From the cell containing the given text, extract its center point as (x, y) coordinate. 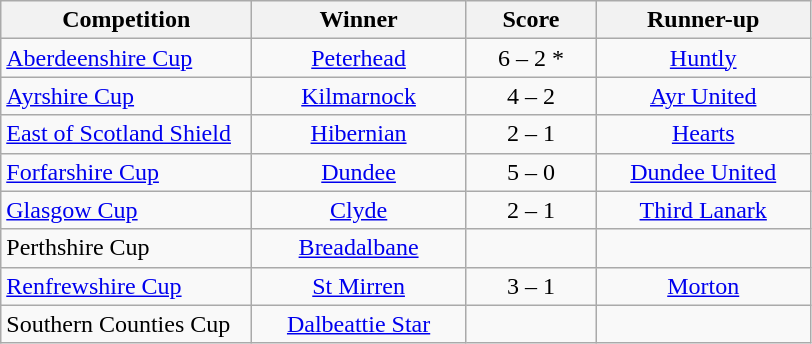
Breadalbane (359, 248)
Dundee United (703, 172)
Hibernian (359, 134)
Renfrewshire Cup (126, 286)
Winner (359, 20)
Runner-up (703, 20)
Ayrshire Cup (126, 96)
Dalbeattie Star (359, 324)
East of Scotland Shield (126, 134)
Ayr United (703, 96)
Southern Counties Cup (126, 324)
5 – 0 (530, 172)
St Mirren (359, 286)
Competition (126, 20)
Score (530, 20)
6 – 2 * (530, 58)
Clyde (359, 210)
Third Lanark (703, 210)
4 – 2 (530, 96)
Huntly (703, 58)
Forfarshire Cup (126, 172)
Dundee (359, 172)
3 – 1 (530, 286)
Peterhead (359, 58)
Kilmarnock (359, 96)
Glasgow Cup (126, 210)
Hearts (703, 134)
Perthshire Cup (126, 248)
Morton (703, 286)
Aberdeenshire Cup (126, 58)
